Scan for the cell matching the given text and deliver its [X, Y] coordinate at center. 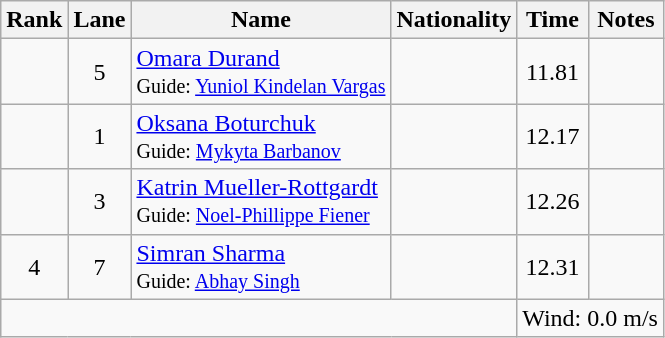
1 [100, 136]
12.31 [553, 266]
Katrin Mueller-RottgardtGuide: Noel-Phillippe Fiener [261, 202]
4 [34, 266]
Name [261, 20]
12.17 [553, 136]
Lane [100, 20]
Nationality [454, 20]
Simran SharmaGuide: Abhay Singh [261, 266]
Omara DurandGuide: Yuniol Kindelan Vargas [261, 72]
7 [100, 266]
3 [100, 202]
5 [100, 72]
Rank [34, 20]
11.81 [553, 72]
Wind: 0.0 m/s [590, 318]
Notes [626, 20]
12.26 [553, 202]
Time [553, 20]
Oksana BoturchukGuide: Mykyta Barbanov [261, 136]
